Extract the (x, y) coordinate from the center of the cell holding the provided text.  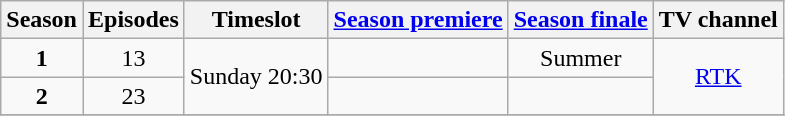
2 (42, 96)
Season (42, 20)
23 (133, 96)
Summer (580, 58)
Episodes (133, 20)
Season premiere (418, 20)
Season finale (580, 20)
13 (133, 58)
TV channel (718, 20)
1 (42, 58)
RTK (718, 77)
Sunday 20:30 (256, 77)
Timeslot (256, 20)
